Return the [x, y] coordinate for the center point of the cell that contains the specified text.  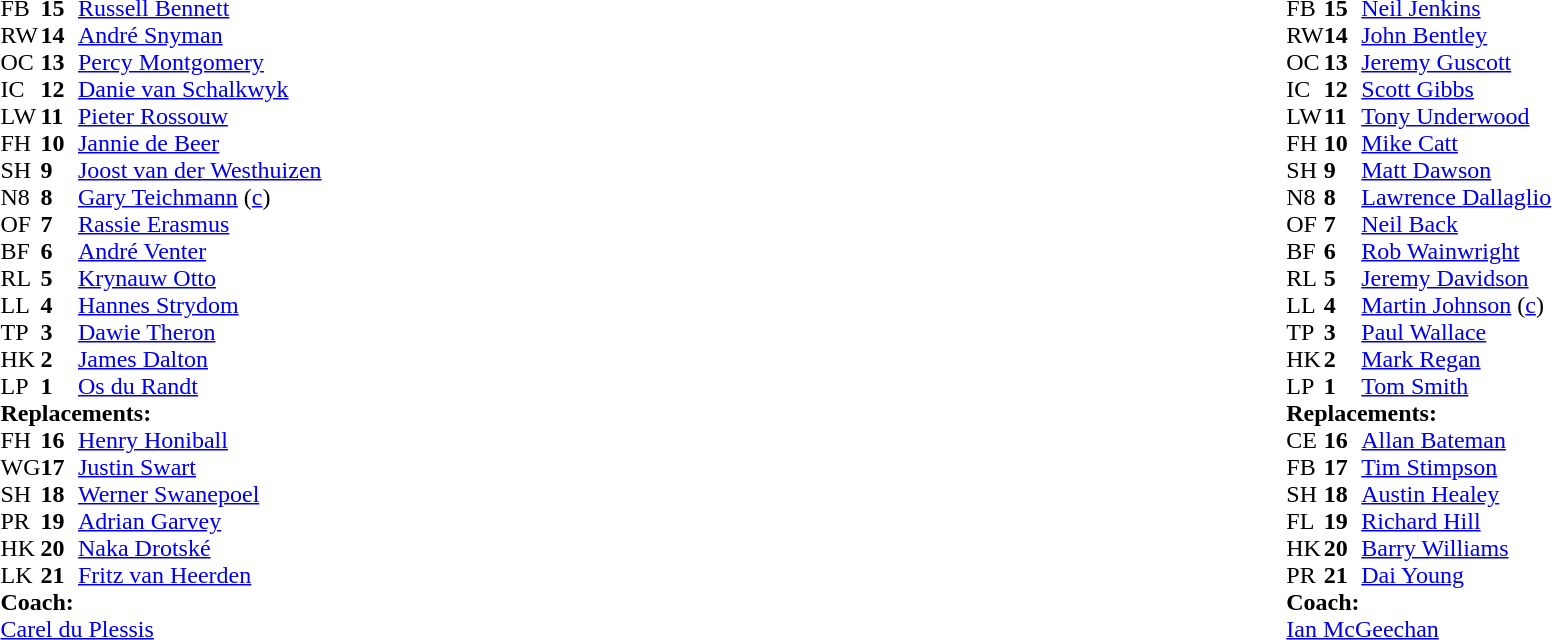
Jannie de Beer [200, 144]
LK [20, 576]
Jeremy Davidson [1456, 278]
Dai Young [1456, 576]
Percy Montgomery [200, 62]
Dawie Theron [200, 332]
Mark Regan [1456, 360]
Justin Swart [200, 468]
FL [1305, 522]
Barry Williams [1456, 548]
Gary Teichmann (c) [200, 198]
Scott Gibbs [1456, 90]
Werner Swanepoel [200, 494]
Matt Dawson [1456, 170]
Mike Catt [1456, 144]
Neil Back [1456, 224]
John Bentley [1456, 36]
Adrian Garvey [200, 522]
Rassie Erasmus [200, 224]
Richard Hill [1456, 522]
WG [20, 468]
Os du Randt [200, 386]
Lawrence Dallaglio [1456, 198]
Tom Smith [1456, 386]
Jeremy Guscott [1456, 62]
André Snyman [200, 36]
Joost van der Westhuizen [200, 170]
Rob Wainwright [1456, 252]
Danie van Schalkwyk [200, 90]
Tony Underwood [1456, 116]
Austin Healey [1456, 494]
André Venter [200, 252]
Henry Honiball [200, 440]
Martin Johnson (c) [1456, 306]
Allan Bateman [1456, 440]
Tim Stimpson [1456, 468]
Fritz van Heerden [200, 576]
Paul Wallace [1456, 332]
Pieter Rossouw [200, 116]
James Dalton [200, 360]
Hannes Strydom [200, 306]
Naka Drotské [200, 548]
Krynauw Otto [200, 278]
CE [1305, 440]
FB [1305, 468]
